Identify which cell holds the provided text, then report its [X, Y] central coordinate. 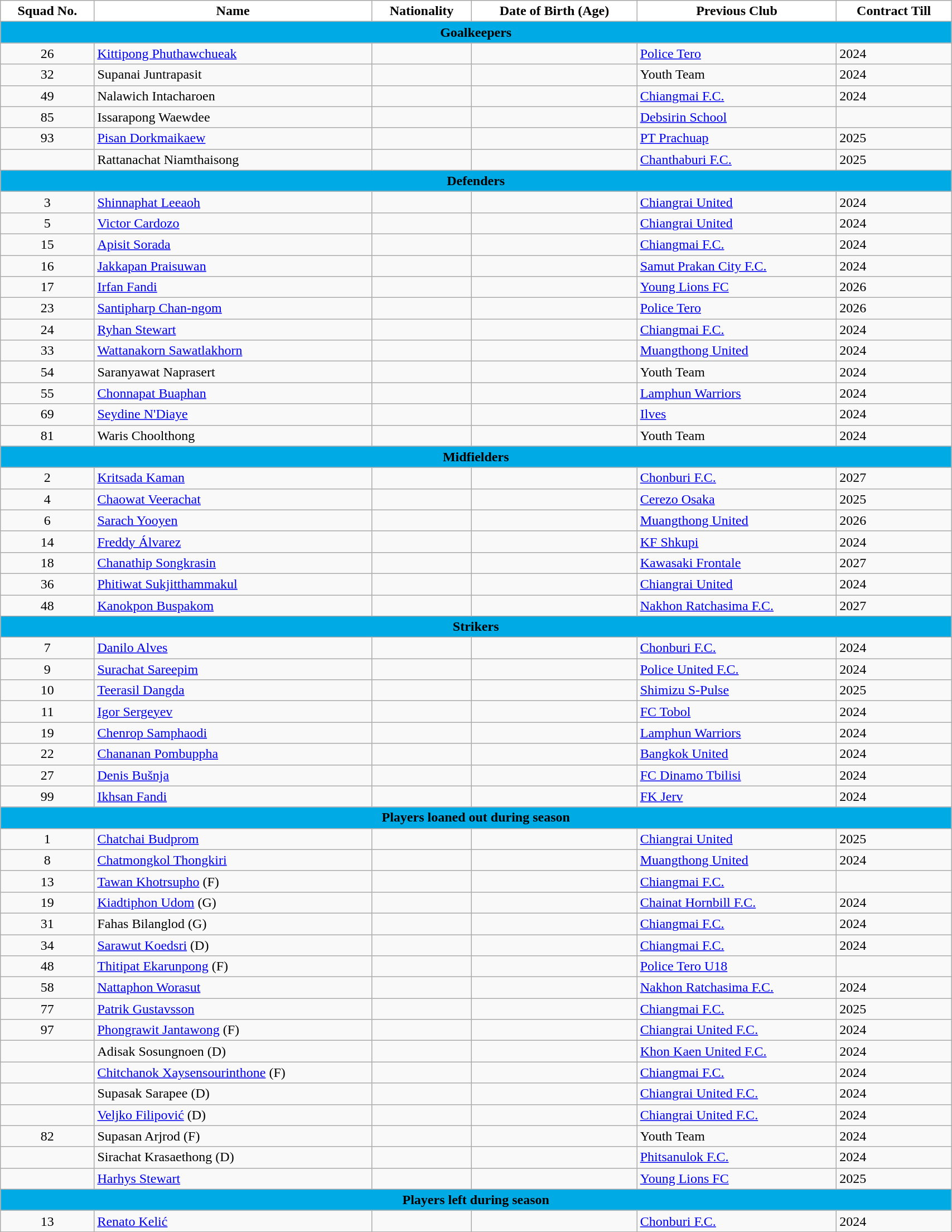
Nalawich Intacharoen [233, 96]
Jakkapan Praisuwan [233, 266]
11 [47, 712]
FC Dinamo Tbilisi [737, 775]
Supanai Juntrapasit [233, 75]
Phitiwat Sukjitthammakul [233, 584]
Bangkok United [737, 754]
22 [47, 754]
Players loaned out during season [476, 818]
16 [47, 266]
Players left during season [476, 1200]
Kritsada Kaman [233, 478]
Ikhsan Fandi [233, 796]
Strikers [476, 627]
27 [47, 775]
17 [47, 287]
81 [47, 436]
24 [47, 330]
Police United F.C. [737, 669]
Chainat Hornbill F.C. [737, 902]
69 [47, 414]
14 [47, 542]
Adisak Sosungnoen (D) [233, 1051]
Nattaphon Worasut [233, 988]
Contract Till [894, 11]
Freddy Álvarez [233, 542]
Supasan Arjrod (F) [233, 1136]
Squad No. [47, 11]
Thitipat Ekarunpong (F) [233, 967]
Chananan Pombuppha [233, 754]
KF Shkupi [737, 542]
Midfielders [476, 457]
Supasak Sarapee (D) [233, 1094]
6 [47, 520]
Sarach Yooyen [233, 520]
36 [47, 584]
Shinnaphat Leeaoh [233, 202]
Chanthaburi F.C. [737, 160]
23 [47, 308]
8 [47, 860]
Wattanakorn Sawatlakhorn [233, 351]
3 [47, 202]
26 [47, 54]
32 [47, 75]
PT Prachuap [737, 138]
Harhys Stewart [233, 1178]
Debsirin School [737, 117]
77 [47, 1009]
Kiadtiphon Udom (G) [233, 902]
54 [47, 372]
Nationality [422, 11]
Chitchanok Xaysensourinthone (F) [233, 1072]
Date of Birth (Age) [554, 11]
7 [47, 648]
Waris Choolthong [233, 436]
Victor Cardozo [233, 223]
34 [47, 945]
85 [47, 117]
Chonnapat Buaphan [233, 393]
93 [47, 138]
Kanokpon Buspakom [233, 605]
Cerezo Osaka [737, 499]
99 [47, 796]
Chaowat Veerachat [233, 499]
Samut Prakan City F.C. [737, 266]
5 [47, 223]
4 [47, 499]
Sirachat Krasaethong (D) [233, 1157]
Ryhan Stewart [233, 330]
Pisan Dorkmaikaew [233, 138]
Teerasil Dangda [233, 690]
Phitsanulok F.C. [737, 1157]
Issarapong Waewdee [233, 117]
Goalkeepers [476, 32]
Renato Kelić [233, 1221]
Chenrop Samphaodi [233, 733]
49 [47, 96]
Apisit Sorada [233, 244]
Shimizu S-Pulse [737, 690]
Denis Bušnja [233, 775]
Chatmongkol Thongkiri [233, 860]
31 [47, 924]
Police Tero U18 [737, 967]
Phongrawit Jantawong (F) [233, 1030]
Santipharp Chan-ngom [233, 308]
9 [47, 669]
Kittipong Phuthawchueak [233, 54]
2 [47, 478]
Veljko Filipović (D) [233, 1115]
33 [47, 351]
1 [47, 839]
97 [47, 1030]
Previous Club [737, 11]
Chanathip Songkrasin [233, 563]
Patrik Gustavsson [233, 1009]
Tawan Khotrsupho (F) [233, 881]
Chatchai Budprom [233, 839]
Irfan Fandi [233, 287]
Kawasaki Frontale [737, 563]
Name [233, 11]
Saranyawat Naprasert [233, 372]
Igor Sergeyev [233, 712]
55 [47, 393]
10 [47, 690]
Danilo Alves [233, 648]
Seydine N'Diaye [233, 414]
Fahas Bilanglod (G) [233, 924]
Khon Kaen United F.C. [737, 1051]
82 [47, 1136]
Defenders [476, 181]
Sarawut Koedsri (D) [233, 945]
FK Jerv [737, 796]
15 [47, 244]
58 [47, 988]
Ilves [737, 414]
Rattanachat Niamthaisong [233, 160]
Surachat Sareepim [233, 669]
FC Tobol [737, 712]
18 [47, 563]
